Provide the [x, y] coordinate of the cell's center where the given text is located.  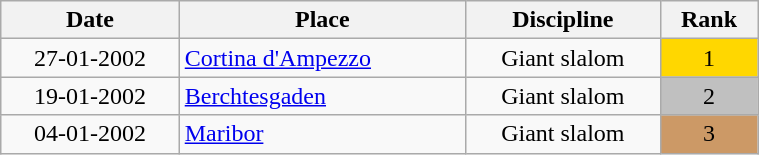
Maribor [322, 134]
19-01-2002 [90, 96]
3 [708, 134]
Date [90, 20]
Cortina d'Ampezzo [322, 58]
Berchtesgaden [322, 96]
1 [708, 58]
27-01-2002 [90, 58]
04-01-2002 [90, 134]
Place [322, 20]
Rank [708, 20]
2 [708, 96]
Discipline [562, 20]
